Return the (x, y) coordinate for the center point of the cell that contains the specified text.  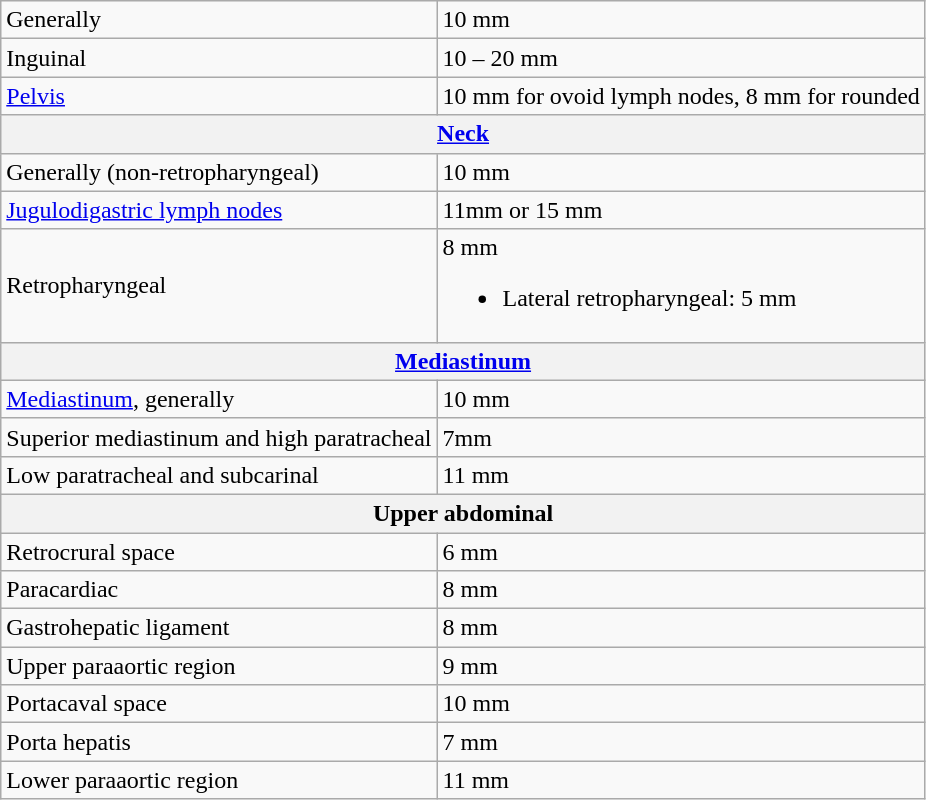
Low paratracheal and subcarinal (219, 475)
8 mmLateral retropharyngeal: 5 mm (681, 286)
6 mm (681, 551)
Inguinal (219, 58)
Pelvis (219, 96)
10 – 20 mm (681, 58)
Superior mediastinum and high paratracheal (219, 437)
Retropharyngeal (219, 286)
10 mm for ovoid lymph nodes, 8 mm for rounded (681, 96)
9 mm (681, 666)
Jugulodigastric lymph nodes (219, 210)
Gastrohepatic ligament (219, 628)
Porta hepatis (219, 742)
Retrocrural space (219, 551)
Neck (464, 134)
Upper abdominal (464, 513)
Mediastinum (464, 361)
Upper paraaortic region (219, 666)
Generally (non-retropharyngeal) (219, 172)
Generally (219, 20)
Paracardiac (219, 590)
Mediastinum, generally (219, 399)
7 mm (681, 742)
Lower paraaortic region (219, 780)
Portacaval space (219, 704)
11mm or 15 mm (681, 210)
7mm (681, 437)
